Provide the [X, Y] coordinate of the cell's center where the given text is located.  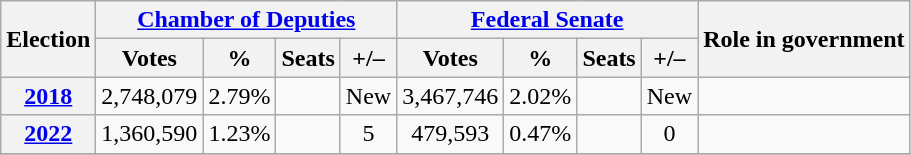
Federal Senate [548, 20]
2.02% [540, 96]
479,593 [450, 134]
3,467,746 [450, 96]
1,360,590 [150, 134]
2.79% [240, 96]
2,748,079 [150, 96]
Role in government [804, 39]
Election [48, 39]
0 [669, 134]
0.47% [540, 134]
Chamber of Deputies [246, 20]
1.23% [240, 134]
5 [368, 134]
2018 [48, 96]
2022 [48, 134]
